Capture the cell that displays the provided text and extract its [x, y] central coordinate. 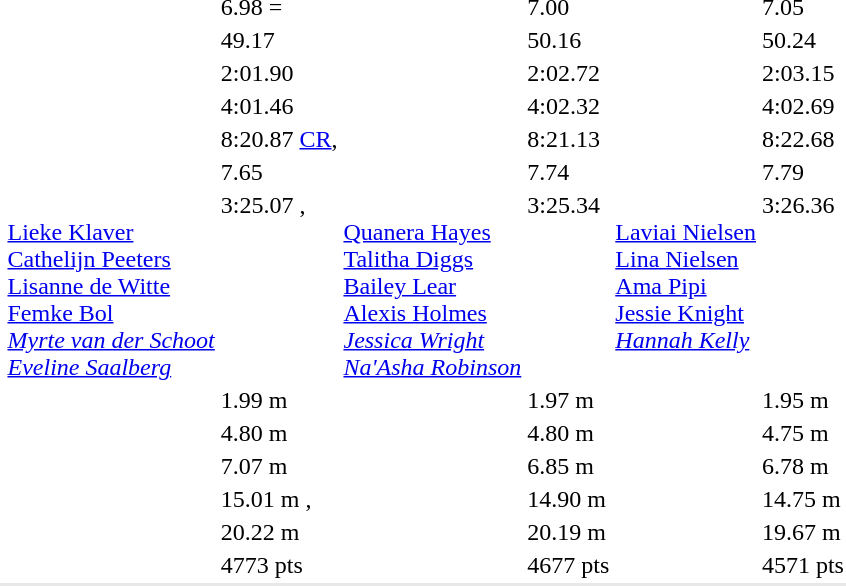
8:22.68 [802, 139]
14.75 m [802, 499]
6.78 m [802, 466]
4677 pts [568, 565]
20.22 m [279, 532]
2:03.15 [802, 73]
1.95 m [802, 400]
4:02.32 [568, 106]
3:25.07 , [279, 286]
15.01 m , [279, 499]
4:01.46 [279, 106]
50.16 [568, 40]
4.75 m [802, 433]
1.99 m [279, 400]
7.74 [568, 172]
3:26.36 [802, 286]
Laviai NielsenLina NielsenAma PipiJessie KnightHannah Kelly [686, 286]
7.79 [802, 172]
14.90 m [568, 499]
4773 pts [279, 565]
7.65 [279, 172]
4571 pts [802, 565]
2:02.72 [568, 73]
2:01.90 [279, 73]
4:02.69 [802, 106]
1.97 m [568, 400]
6.85 m [568, 466]
Lieke KlaverCathelijn PeetersLisanne de WitteFemke BolMyrte van der SchootEveline Saalberg [111, 286]
20.19 m [568, 532]
8:21.13 [568, 139]
50.24 [802, 40]
7.07 m [279, 466]
49.17 [279, 40]
Quanera HayesTalitha DiggsBailey LearAlexis HolmesJessica WrightNa'Asha Robinson [432, 286]
19.67 m [802, 532]
3:25.34 [568, 286]
8:20.87 CR, [279, 139]
